From the cell containing the given text, extract its center point as [X, Y] coordinate. 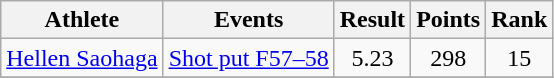
Points [448, 20]
15 [520, 58]
Athlete [82, 20]
Result [372, 20]
5.23 [372, 58]
Events [248, 20]
298 [448, 58]
Shot put F57–58 [248, 58]
Rank [520, 20]
Hellen Saohaga [82, 58]
